Capture the cell that displays the provided text and extract its (x, y) central coordinate. 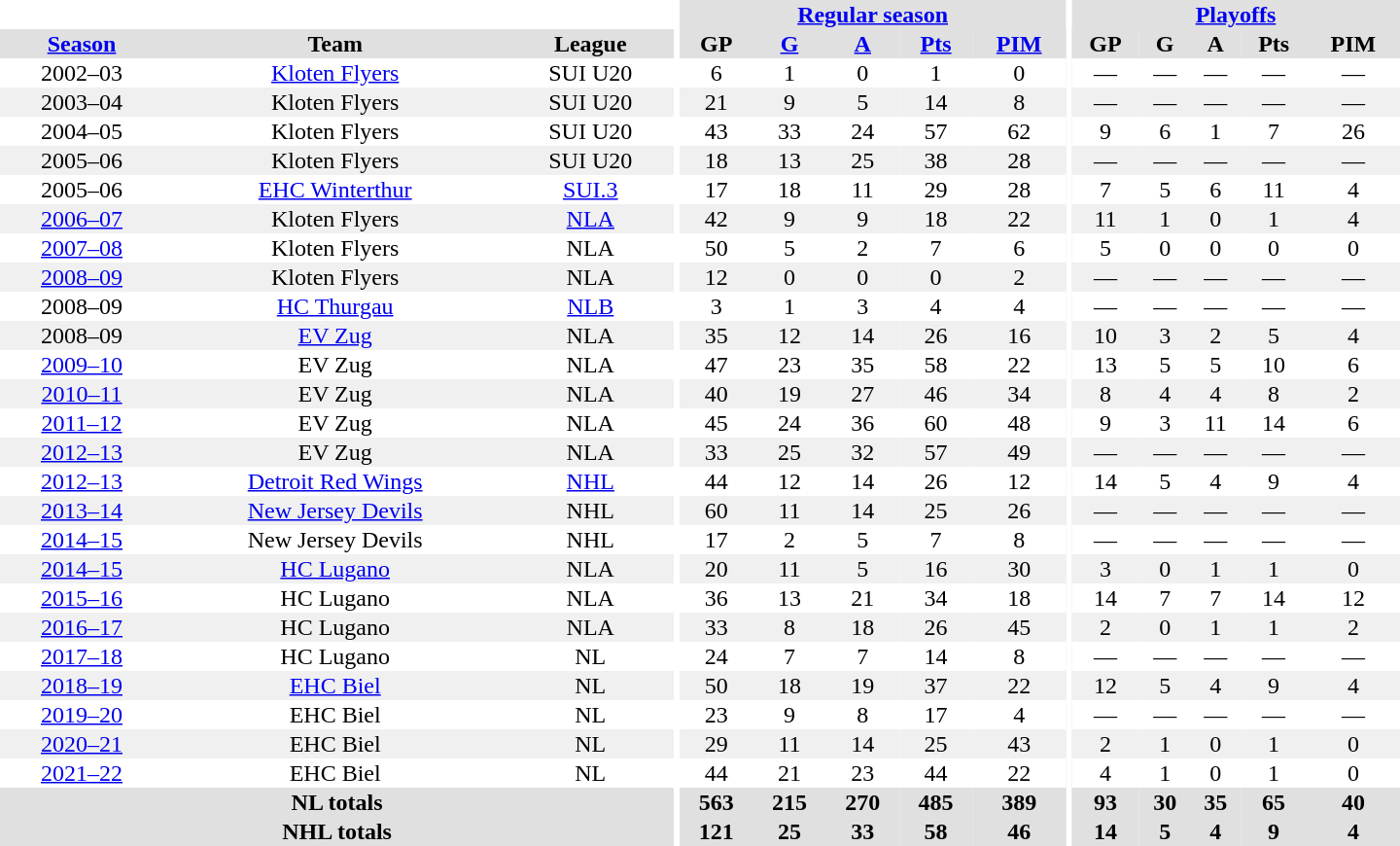
37 (935, 686)
42 (716, 219)
Season (82, 44)
2013–14 (82, 511)
HC Thurgau (334, 306)
32 (863, 452)
2003–04 (82, 102)
NLB (590, 306)
2004–05 (82, 131)
Detroit Red Wings (334, 481)
2021–22 (82, 773)
2016–17 (82, 627)
2018–19 (82, 686)
League (590, 44)
563 (716, 802)
2006–07 (82, 219)
47 (716, 365)
215 (789, 802)
27 (863, 394)
2009–10 (82, 365)
2019–20 (82, 715)
2015–16 (82, 598)
49 (1019, 452)
2007–08 (82, 248)
93 (1105, 802)
2010–11 (82, 394)
38 (935, 160)
65 (1274, 802)
48 (1019, 423)
2002–03 (82, 73)
485 (935, 802)
121 (716, 831)
Team (334, 44)
270 (863, 802)
Regular season (873, 15)
NL totals (336, 802)
2017–18 (82, 656)
389 (1019, 802)
2011–12 (82, 423)
20 (716, 569)
Playoffs (1236, 15)
SUI.3 (590, 190)
EHC Winterthur (334, 190)
2020–21 (82, 744)
NHL totals (336, 831)
62 (1019, 131)
